For the text-containing cell, return its midpoint in [x, y] coordinate format. 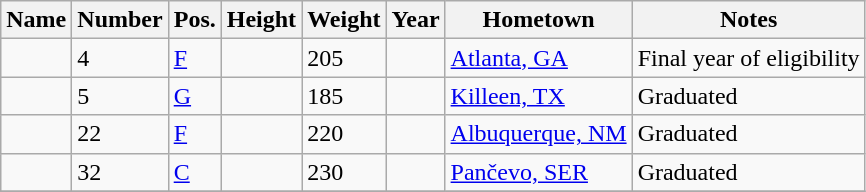
Notes [748, 20]
185 [344, 96]
22 [120, 134]
Weight [344, 20]
C [194, 172]
G [194, 96]
32 [120, 172]
Height [261, 20]
5 [120, 96]
Pančevo, SER [538, 172]
205 [344, 58]
Hometown [538, 20]
Albuquerque, NM [538, 134]
230 [344, 172]
Pos. [194, 20]
Name [36, 20]
Year [416, 20]
4 [120, 58]
Atlanta, GA [538, 58]
220 [344, 134]
Final year of eligibility [748, 58]
Number [120, 20]
Killeen, TX [538, 96]
